Search for the cell housing the specified text and yield its [X, Y] center coordinate. 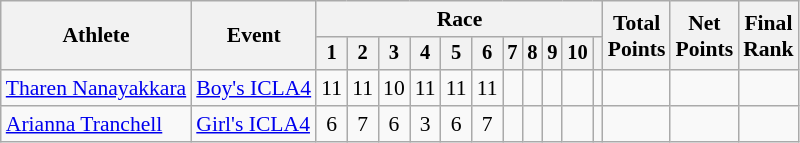
8 [532, 54]
5 [456, 54]
NetPoints [704, 36]
Arianna Tranchell [96, 124]
Tharen Nanayakkara [96, 88]
Race [460, 19]
Athlete [96, 36]
TotalPoints [637, 36]
Girl's ICLA4 [254, 124]
Event [254, 36]
Boy's ICLA4 [254, 88]
2 [362, 54]
1 [332, 54]
9 [552, 54]
4 [426, 54]
FinalRank [768, 36]
